Search for the cell housing the specified text and yield its (x, y) center coordinate. 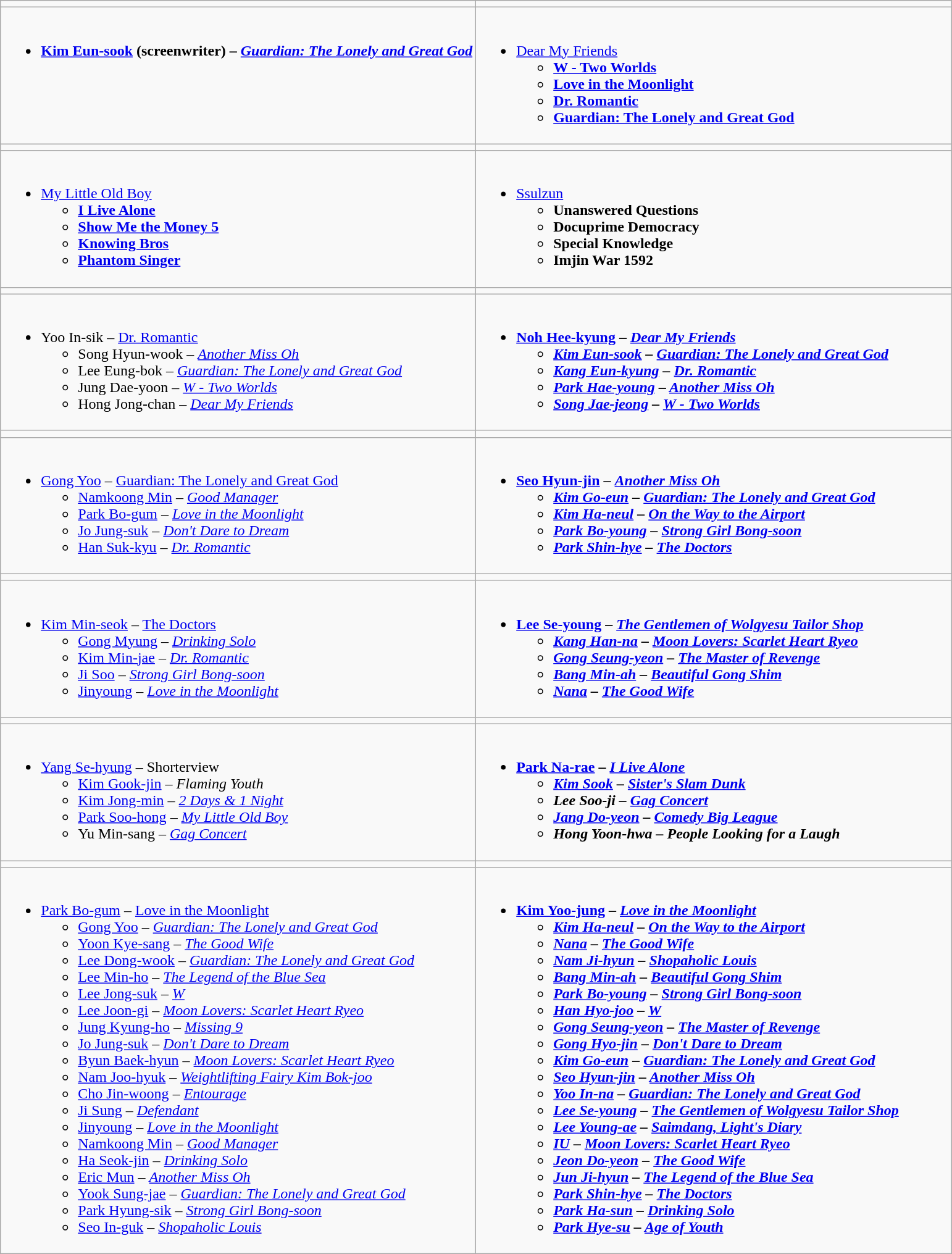
SsulzunUnanswered QuestionsDocuprime Democracy Special KnowledgeImjin War 1592 (714, 219)
Kim Eun-sook (screenwriter) – Guardian: The Lonely and Great God (238, 75)
Kim Min-seok – The DoctorsGong Myung – Drinking SoloKim Min-jae – Dr. RomanticJi Soo – Strong Girl Bong-soonJinyoung – Love in the Moonlight (238, 648)
My Little Old BoyI Live AloneShow Me the Money 5Knowing BrosPhantom Singer (238, 219)
Dear My FriendsW - Two WorldsLove in the MoonlightDr. RomanticGuardian: The Lonely and Great God (714, 75)
Yang Se-hyung – ShorterviewKim Gook-jin – Flaming YouthKim Jong-min – 2 Days & 1 NightPark Soo-hong – My Little Old BoyYu Min-sang – Gag Concert (238, 792)
